Return [X, Y] of the center of cell containing provided text 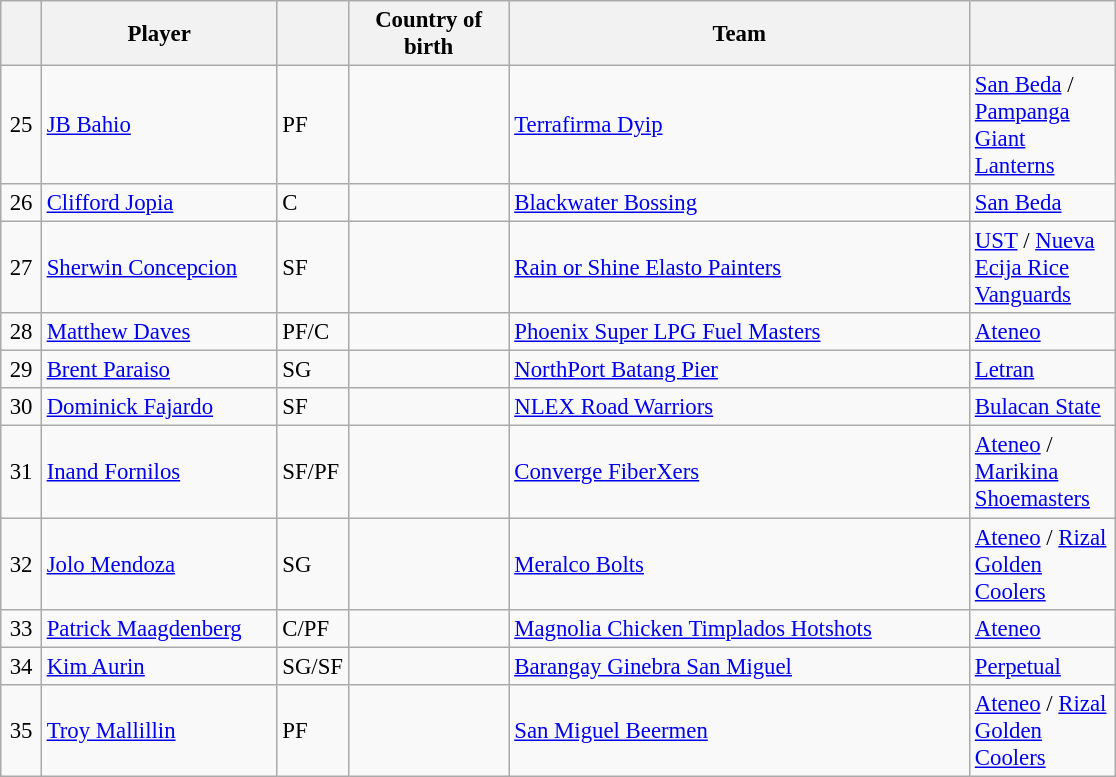
JB Bahio [159, 126]
Ateneo / Marikina Shoemasters [1043, 472]
Blackwater Bossing [740, 203]
NorthPort Batang Pier [740, 370]
San Beda / Pampanga Giant Lanterns [1043, 126]
Player [159, 34]
26 [22, 203]
Country of birth [428, 34]
NLEX Road Warriors [740, 407]
Troy Mallillin [159, 730]
Kim Aurin [159, 666]
Jolo Mendoza [159, 564]
SF/PF [312, 472]
Patrick Maagdenberg [159, 628]
Barangay Ginebra San Miguel [740, 666]
27 [22, 268]
Clifford Jopia [159, 203]
Rain or Shine Elasto Painters [740, 268]
Terrafirma Dyip [740, 126]
PF/C [312, 332]
San Beda [1043, 203]
29 [22, 370]
35 [22, 730]
28 [22, 332]
Perpetual [1043, 666]
Meralco Bolts [740, 564]
SG/SF [312, 666]
Letran [1043, 370]
Matthew Daves [159, 332]
C [312, 203]
32 [22, 564]
Magnolia Chicken Timplados Hotshots [740, 628]
Bulacan State [1043, 407]
Converge FiberXers [740, 472]
Inand Fornilos [159, 472]
31 [22, 472]
C/PF [312, 628]
UST / Nueva Ecija Rice Vanguards [1043, 268]
Sherwin Concepcion [159, 268]
33 [22, 628]
25 [22, 126]
Phoenix Super LPG Fuel Masters [740, 332]
San Miguel Beermen [740, 730]
34 [22, 666]
Team [740, 34]
Brent Paraiso [159, 370]
Dominick Fajardo [159, 407]
30 [22, 407]
